From the cell containing the given text, extract its center point as [X, Y] coordinate. 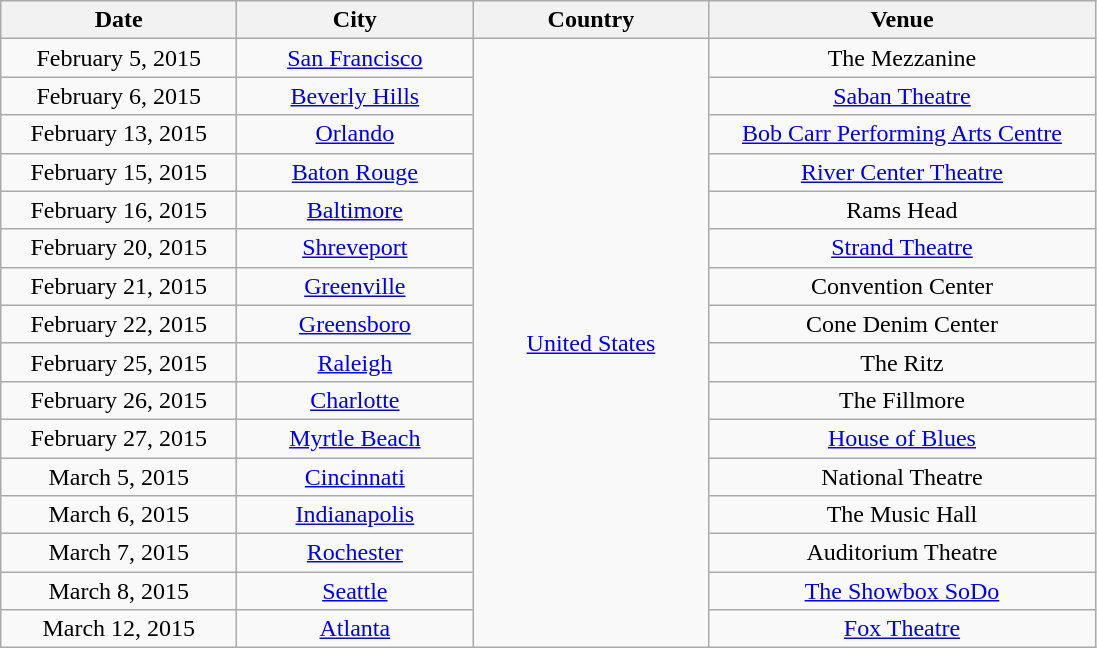
March 12, 2015 [119, 629]
The Fillmore [902, 400]
February 27, 2015 [119, 438]
Rams Head [902, 210]
February 6, 2015 [119, 96]
The Ritz [902, 362]
Auditorium Theatre [902, 553]
National Theatre [902, 477]
February 20, 2015 [119, 248]
United States [591, 344]
Bob Carr Performing Arts Centre [902, 134]
Indianapolis [355, 515]
City [355, 20]
House of Blues [902, 438]
Rochester [355, 553]
Fox Theatre [902, 629]
Myrtle Beach [355, 438]
Beverly Hills [355, 96]
The Music Hall [902, 515]
Cone Denim Center [902, 324]
February 13, 2015 [119, 134]
Charlotte [355, 400]
February 21, 2015 [119, 286]
March 6, 2015 [119, 515]
March 8, 2015 [119, 591]
February 15, 2015 [119, 172]
Strand Theatre [902, 248]
The Mezzanine [902, 58]
February 5, 2015 [119, 58]
Atlanta [355, 629]
February 16, 2015 [119, 210]
San Francisco [355, 58]
Venue [902, 20]
March 7, 2015 [119, 553]
Orlando [355, 134]
March 5, 2015 [119, 477]
Convention Center [902, 286]
The Showbox SoDo [902, 591]
Greenville [355, 286]
Saban Theatre [902, 96]
Seattle [355, 591]
Date [119, 20]
Greensboro [355, 324]
Baton Rouge [355, 172]
Shreveport [355, 248]
Baltimore [355, 210]
River Center Theatre [902, 172]
February 25, 2015 [119, 362]
Country [591, 20]
February 26, 2015 [119, 400]
February 22, 2015 [119, 324]
Raleigh [355, 362]
Cincinnati [355, 477]
